Output the [X, Y] coordinate of the center of the cell containing the given text.  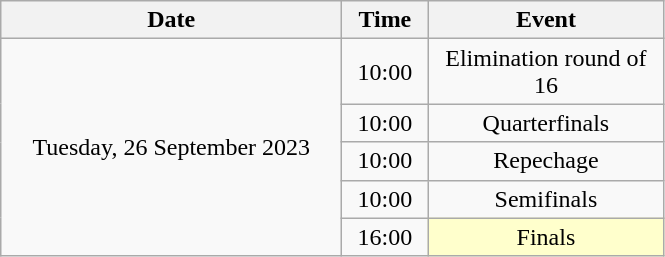
Finals [546, 237]
Repechage [546, 161]
Tuesday, 26 September 2023 [172, 148]
Quarterfinals [546, 123]
Date [172, 20]
Semifinals [546, 199]
Time [385, 20]
16:00 [385, 237]
Elimination round of 16 [546, 72]
Event [546, 20]
